Locate the cell with the specified text and output its [x, y] center coordinate. 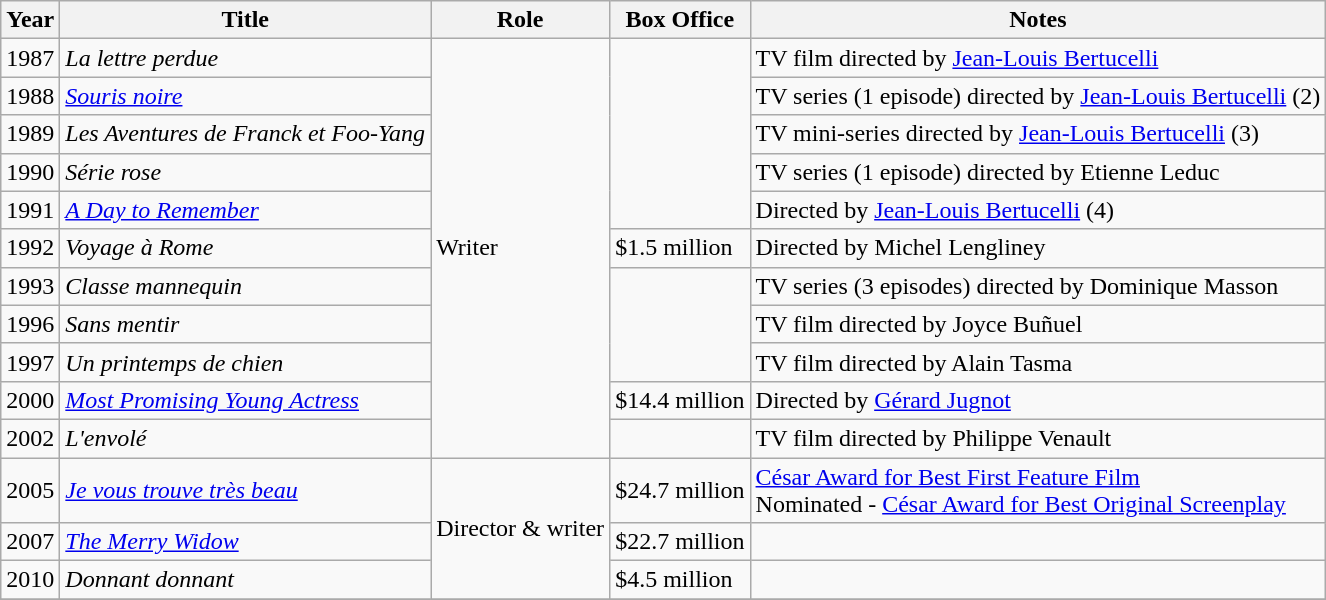
1989 [30, 134]
Writer [520, 248]
Classe mannequin [246, 286]
Year [30, 20]
TV series (1 episode) directed by Jean-Louis Bertucelli (2) [1038, 96]
Box Office [680, 20]
2007 [30, 542]
Notes [1038, 20]
La lettre perdue [246, 58]
1992 [30, 248]
César Award for Best First Feature FilmNominated - César Award for Best Original Screenplay [1038, 490]
2002 [30, 438]
$24.7 million [680, 490]
1993 [30, 286]
TV film directed by Alain Tasma [1038, 362]
Je vous trouve très beau [246, 490]
Title [246, 20]
The Merry Widow [246, 542]
$1.5 million [680, 248]
Role [520, 20]
TV film directed by Jean-Louis Bertucelli [1038, 58]
TV film directed by Philippe Venault [1038, 438]
Directed by Jean-Louis Bertucelli (4) [1038, 210]
TV series (1 episode) directed by Etienne Leduc [1038, 172]
2005 [30, 490]
2010 [30, 580]
Most Promising Young Actress [246, 400]
L'envolé [246, 438]
A Day to Remember [246, 210]
Les Aventures de Franck et Foo-Yang [246, 134]
1997 [30, 362]
1987 [30, 58]
1996 [30, 324]
$22.7 million [680, 542]
TV series (3 episodes) directed by Dominique Masson [1038, 286]
TV mini-series directed by Jean-Louis Bertucelli (3) [1038, 134]
Directed by Gérard Jugnot [1038, 400]
Un printemps de chien [246, 362]
1991 [30, 210]
Voyage à Rome [246, 248]
$14.4 million [680, 400]
Sans mentir [246, 324]
$4.5 million [680, 580]
Directed by Michel Lengliney [1038, 248]
Série rose [246, 172]
Director & writer [520, 528]
Donnant donnant [246, 580]
2000 [30, 400]
1990 [30, 172]
Souris noire [246, 96]
1988 [30, 96]
TV film directed by Joyce Buñuel [1038, 324]
